Locate the cell with the specified text and output its [X, Y] center coordinate. 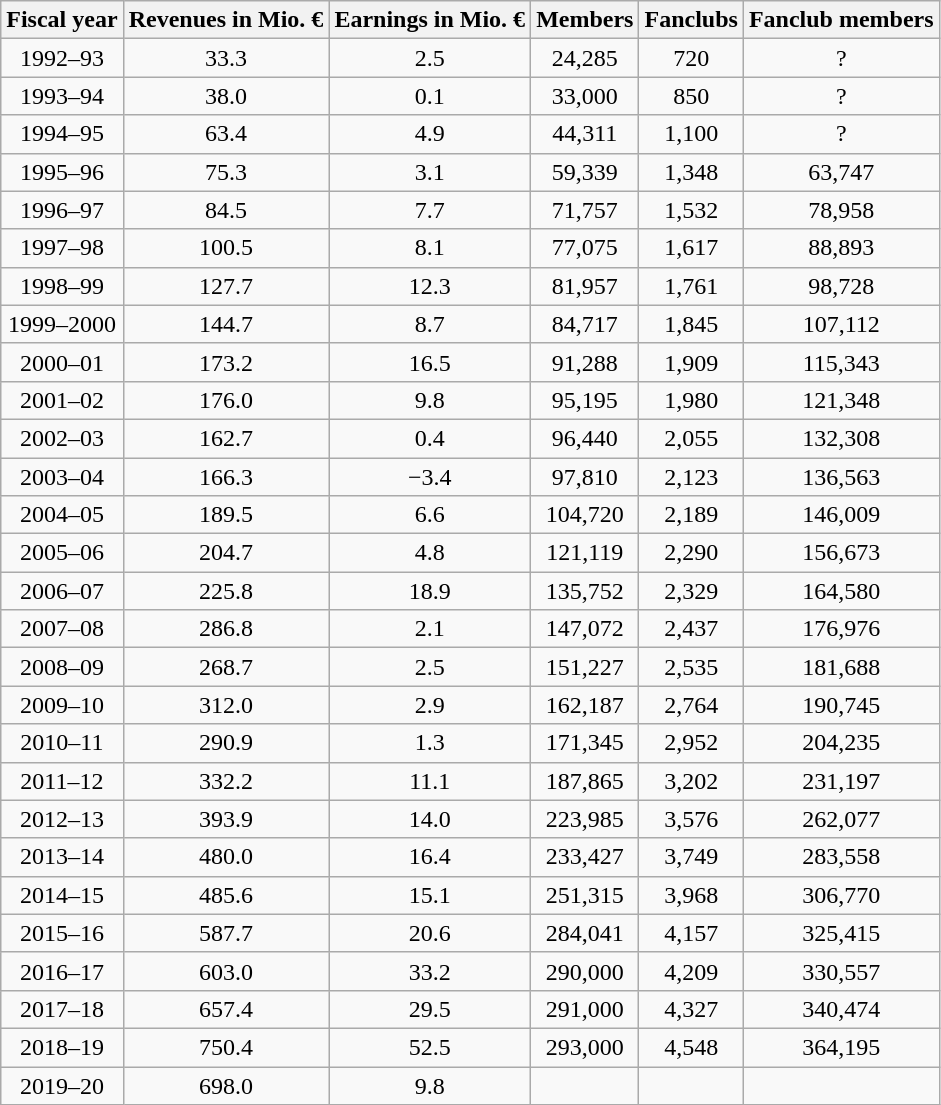
204,235 [841, 743]
1992–93 [62, 58]
2017–18 [62, 1009]
1,909 [691, 362]
2,123 [691, 477]
480.0 [226, 857]
1,617 [691, 248]
3,749 [691, 857]
147,072 [585, 629]
1998–99 [62, 286]
850 [691, 96]
2003–04 [62, 477]
88,893 [841, 248]
135,752 [585, 591]
91,288 [585, 362]
12.3 [430, 286]
Revenues in Mio. € [226, 20]
325,415 [841, 933]
286.8 [226, 629]
2.9 [430, 705]
11.1 [430, 781]
2011–12 [62, 781]
720 [691, 58]
1993–94 [62, 96]
223,985 [585, 819]
4.8 [430, 553]
2010–11 [62, 743]
173.2 [226, 362]
2.1 [430, 629]
33.3 [226, 58]
8.7 [430, 324]
4,548 [691, 1047]
1,532 [691, 210]
330,557 [841, 971]
3,202 [691, 781]
−3.4 [430, 477]
2004–05 [62, 515]
146,009 [841, 515]
204.7 [226, 553]
2000–01 [62, 362]
306,770 [841, 895]
1,761 [691, 286]
100.5 [226, 248]
2001–02 [62, 400]
121,119 [585, 553]
144.7 [226, 324]
1,845 [691, 324]
268.7 [226, 667]
24,285 [585, 58]
2006–07 [62, 591]
340,474 [841, 1009]
176.0 [226, 400]
3,968 [691, 895]
3.1 [430, 172]
290,000 [585, 971]
312.0 [226, 705]
4.9 [430, 134]
14.0 [430, 819]
20.6 [430, 933]
33,000 [585, 96]
4,209 [691, 971]
187,865 [585, 781]
0.4 [430, 438]
171,345 [585, 743]
98,728 [841, 286]
8.1 [430, 248]
231,197 [841, 781]
52.5 [430, 1047]
393.9 [226, 819]
6.6 [430, 515]
2013–14 [62, 857]
15.1 [430, 895]
2014–15 [62, 895]
166.3 [226, 477]
190,745 [841, 705]
3,576 [691, 819]
2015–16 [62, 933]
332.2 [226, 781]
121,348 [841, 400]
2007–08 [62, 629]
2,535 [691, 667]
364,195 [841, 1047]
104,720 [585, 515]
Earnings in Mio. € [430, 20]
698.0 [226, 1085]
Fiscal year [62, 20]
176,976 [841, 629]
603.0 [226, 971]
2,952 [691, 743]
4,157 [691, 933]
33.2 [430, 971]
2,055 [691, 438]
156,673 [841, 553]
1994–95 [62, 134]
1999–2000 [62, 324]
1.3 [430, 743]
162,187 [585, 705]
78,958 [841, 210]
96,440 [585, 438]
2,437 [691, 629]
132,308 [841, 438]
71,757 [585, 210]
2,329 [691, 591]
225.8 [226, 591]
283,558 [841, 857]
Fanclub members [841, 20]
251,315 [585, 895]
84.5 [226, 210]
750.4 [226, 1047]
2,290 [691, 553]
2019–20 [62, 1085]
290.9 [226, 743]
233,427 [585, 857]
2016–17 [62, 971]
81,957 [585, 286]
Members [585, 20]
115,343 [841, 362]
2012–13 [62, 819]
59,339 [585, 172]
44,311 [585, 134]
2008–09 [62, 667]
262,077 [841, 819]
284,041 [585, 933]
Fanclubs [691, 20]
587.7 [226, 933]
16.4 [430, 857]
77,075 [585, 248]
291,000 [585, 1009]
2,764 [691, 705]
63.4 [226, 134]
84,717 [585, 324]
97,810 [585, 477]
2005–06 [62, 553]
181,688 [841, 667]
16.5 [430, 362]
151,227 [585, 667]
1997–98 [62, 248]
1996–97 [62, 210]
2009–10 [62, 705]
485.6 [226, 895]
75.3 [226, 172]
127.7 [226, 286]
1,980 [691, 400]
164,580 [841, 591]
7.7 [430, 210]
95,195 [585, 400]
0.1 [430, 96]
107,112 [841, 324]
2018–19 [62, 1047]
189.5 [226, 515]
63,747 [841, 172]
2002–03 [62, 438]
1,100 [691, 134]
4,327 [691, 1009]
136,563 [841, 477]
1,348 [691, 172]
38.0 [226, 96]
657.4 [226, 1009]
18.9 [430, 591]
293,000 [585, 1047]
29.5 [430, 1009]
1995–96 [62, 172]
162.7 [226, 438]
2,189 [691, 515]
